Return [x, y] of the center of cell containing provided text 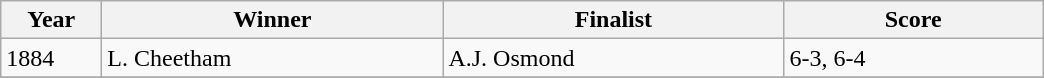
Year [52, 20]
L. Cheetham [272, 58]
6-3, 6-4 [914, 58]
Winner [272, 20]
Score [914, 20]
1884 [52, 58]
A.J. Osmond [614, 58]
Finalist [614, 20]
